For the text-containing cell, return its midpoint in [X, Y] coordinate format. 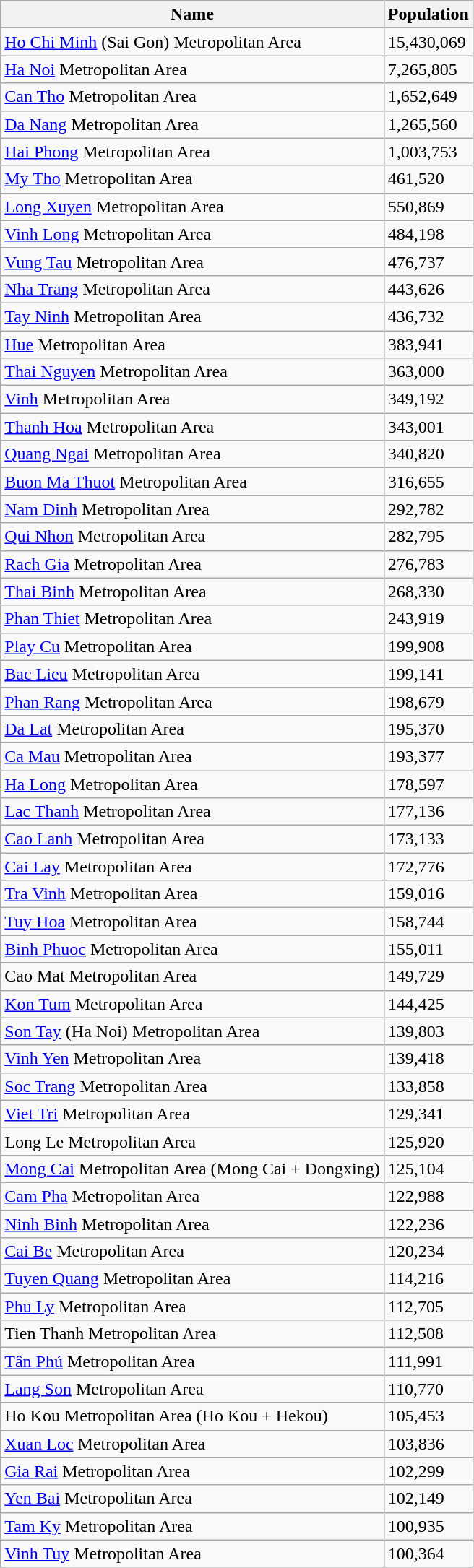
198,679 [428, 701]
Name [192, 14]
243,919 [428, 619]
133,858 [428, 1086]
Ca Mau Metropolitan Area [192, 756]
125,104 [428, 1169]
363,000 [428, 372]
Vinh Long Metropolitan Area [192, 234]
292,782 [428, 509]
550,869 [428, 207]
Mong Cai Metropolitan Area (Mong Cai + Dongxing) [192, 1169]
Cai Be Metropolitan Area [192, 1252]
Cai Lay Metropolitan Area [192, 867]
Binh Phuoc Metropolitan Area [192, 949]
Hue Metropolitan Area [192, 345]
100,935 [428, 1526]
268,330 [428, 592]
149,729 [428, 976]
173,133 [428, 839]
Tay Ninh Metropolitan Area [192, 316]
Kon Tum Metropolitan Area [192, 1004]
Vinh Yen Metropolitan Area [192, 1059]
195,370 [428, 729]
102,149 [428, 1499]
276,783 [428, 564]
122,988 [428, 1196]
Vung Tau Metropolitan Area [192, 261]
Vinh Tuy Metropolitan Area [192, 1554]
Soc Trang Metropolitan Area [192, 1086]
Rach Gia Metropolitan Area [192, 564]
Tam Ky Metropolitan Area [192, 1526]
Cam Pha Metropolitan Area [192, 1196]
461,520 [428, 179]
Phan Rang Metropolitan Area [192, 701]
Hai Phong Metropolitan Area [192, 152]
316,655 [428, 482]
Long Xuyen Metropolitan Area [192, 207]
Qui Nhon Metropolitan Area [192, 537]
Gia Rai Metropolitan Area [192, 1471]
139,418 [428, 1059]
199,141 [428, 674]
484,198 [428, 234]
159,016 [428, 894]
129,341 [428, 1114]
112,705 [428, 1307]
Tân Phú Metropolitan Area [192, 1361]
Ho Chi Minh (Sai Gon) Metropolitan Area [192, 42]
15,430,069 [428, 42]
Cao Lanh Metropolitan Area [192, 839]
Phu Ly Metropolitan Area [192, 1307]
Population [428, 14]
Lac Thanh Metropolitan Area [192, 812]
7,265,805 [428, 69]
100,364 [428, 1554]
Buon Ma Thuot Metropolitan Area [192, 482]
343,001 [428, 427]
199,908 [428, 646]
436,732 [428, 316]
Yen Bai Metropolitan Area [192, 1499]
Play Cu Metropolitan Area [192, 646]
105,453 [428, 1416]
Da Lat Metropolitan Area [192, 729]
Quang Ngai Metropolitan Area [192, 454]
Thai Binh Metropolitan Area [192, 592]
340,820 [428, 454]
103,836 [428, 1444]
177,136 [428, 812]
110,770 [428, 1389]
1,265,560 [428, 124]
Tien Thanh Metropolitan Area [192, 1334]
My Tho Metropolitan Area [192, 179]
Nam Dinh Metropolitan Area [192, 509]
Bac Lieu Metropolitan Area [192, 674]
Can Tho Metropolitan Area [192, 97]
Viet Tri Metropolitan Area [192, 1114]
172,776 [428, 867]
Nha Trang Metropolitan Area [192, 289]
114,216 [428, 1279]
Phan Thiet Metropolitan Area [192, 619]
158,744 [428, 922]
112,508 [428, 1334]
Thanh Hoa Metropolitan Area [192, 427]
443,626 [428, 289]
155,011 [428, 949]
125,920 [428, 1141]
Tra Vinh Metropolitan Area [192, 894]
Ha Noi Metropolitan Area [192, 69]
282,795 [428, 537]
102,299 [428, 1471]
Long Le Metropolitan Area [192, 1141]
193,377 [428, 756]
Lang Son Metropolitan Area [192, 1389]
144,425 [428, 1004]
Son Tay (Ha Noi) Metropolitan Area [192, 1031]
122,236 [428, 1224]
Thai Nguyen Metropolitan Area [192, 372]
476,737 [428, 261]
Ha Long Metropolitan Area [192, 784]
383,941 [428, 345]
139,803 [428, 1031]
Tuy Hoa Metropolitan Area [192, 922]
1,003,753 [428, 152]
120,234 [428, 1252]
Ninh Binh Metropolitan Area [192, 1224]
Ho Kou Metropolitan Area (Ho Kou + Hekou) [192, 1416]
Vinh Metropolitan Area [192, 399]
178,597 [428, 784]
Cao Mat Metropolitan Area [192, 976]
Tuyen Quang Metropolitan Area [192, 1279]
1,652,649 [428, 97]
Da Nang Metropolitan Area [192, 124]
349,192 [428, 399]
Xuan Loc Metropolitan Area [192, 1444]
111,991 [428, 1361]
